Return the [X, Y] coordinate for the center point of the cell that contains the specified text.  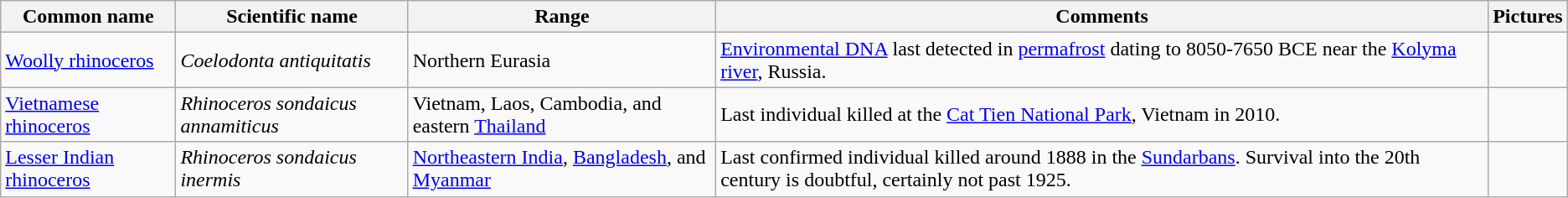
Range [562, 17]
Coelodonta antiquitatis [291, 60]
Pictures [1528, 17]
Environmental DNA last detected in permafrost dating to 8050-7650 BCE near the Kolyma river, Russia. [1102, 60]
Last confirmed individual killed around 1888 in the Sundarbans. Survival into the 20th century is doubtful, certainly not past 1925. [1102, 169]
Comments [1102, 17]
Lesser Indian rhinoceros [89, 169]
Northern Eurasia [562, 60]
Common name [89, 17]
Last individual killed at the Cat Tien National Park, Vietnam in 2010. [1102, 114]
Scientific name [291, 17]
Woolly rhinoceros [89, 60]
Rhinoceros sondaicus annamiticus [291, 114]
Vietnam, Laos, Cambodia, and eastern Thailand [562, 114]
Vietnamese rhinoceros [89, 114]
Rhinoceros sondaicus inermis [291, 169]
Northeastern India, Bangladesh, and Myanmar [562, 169]
